Find where the given text appears and provide that cell's center as (x, y) coordinate. 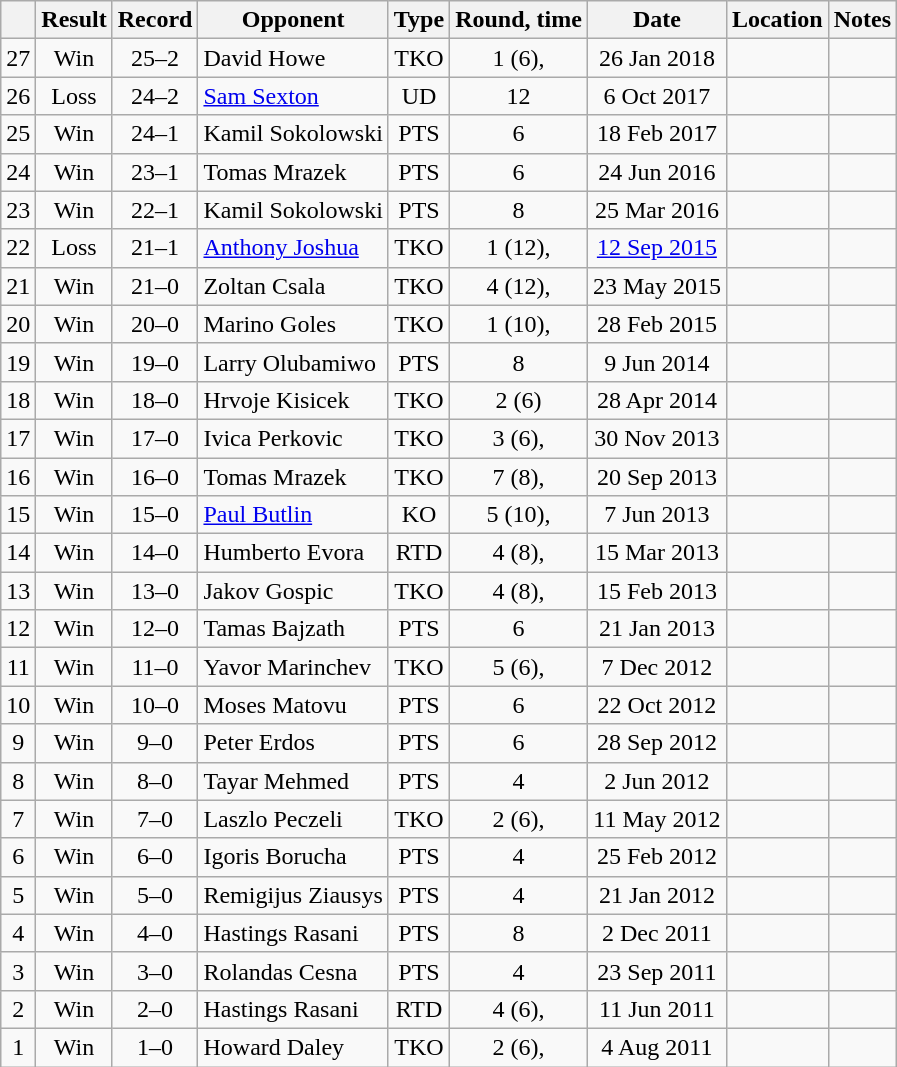
Yavor Marinchev (293, 667)
Zoltan Csala (293, 286)
4 (6), (519, 1009)
4 Aug 2011 (656, 1047)
2 Jun 2012 (656, 781)
9 Jun 2014 (656, 362)
1 (6), (519, 58)
11–0 (155, 667)
19 (18, 362)
14 (18, 553)
5–0 (155, 895)
17 (18, 438)
5 (18, 895)
1 (10), (519, 324)
1–0 (155, 1047)
Jakov Gospic (293, 591)
Peter Erdos (293, 743)
21 Jan 2013 (656, 629)
Tayar Mehmed (293, 781)
21 Jan 2012 (656, 895)
Rolandas Cesna (293, 971)
UD (418, 96)
23 (18, 210)
11 (18, 667)
7–0 (155, 819)
17–0 (155, 438)
2–0 (155, 1009)
Howard Daley (293, 1047)
18 (18, 400)
22 (18, 248)
Location (777, 20)
24–2 (155, 96)
21–0 (155, 286)
25 Mar 2016 (656, 210)
Tamas Bajzath (293, 629)
Anthony Joshua (293, 248)
2 Dec 2011 (656, 933)
28 Sep 2012 (656, 743)
16–0 (155, 477)
Larry Olubamiwo (293, 362)
7 Dec 2012 (656, 667)
24–1 (155, 134)
30 Nov 2013 (656, 438)
Type (418, 20)
Laszlo Peczeli (293, 819)
2 (6) (519, 400)
20 (18, 324)
16 (18, 477)
23 May 2015 (656, 286)
23 Sep 2011 (656, 971)
19–0 (155, 362)
Igoris Borucha (293, 857)
20 Sep 2013 (656, 477)
25–2 (155, 58)
22 Oct 2012 (656, 705)
KO (418, 515)
3 (18, 971)
22–1 (155, 210)
6 Oct 2017 (656, 96)
15 Mar 2013 (656, 553)
Date (656, 20)
12–0 (155, 629)
Marino Goles (293, 324)
5 (6), (519, 667)
Notes (862, 20)
21 (18, 286)
13–0 (155, 591)
Hrvoje Kisicek (293, 400)
2 (18, 1009)
27 (18, 58)
15 Feb 2013 (656, 591)
18 Feb 2017 (656, 134)
12 Sep 2015 (656, 248)
3 (6), (519, 438)
1 (12), (519, 248)
26 (18, 96)
28 Apr 2014 (656, 400)
Ivica Perkovic (293, 438)
10–0 (155, 705)
Result (74, 20)
Sam Sexton (293, 96)
23–1 (155, 172)
7 (18, 819)
25 (18, 134)
7 (8), (519, 477)
3–0 (155, 971)
Round, time (519, 20)
11 Jun 2011 (656, 1009)
18–0 (155, 400)
20–0 (155, 324)
11 May 2012 (656, 819)
Opponent (293, 20)
Paul Butlin (293, 515)
4–0 (155, 933)
15 (18, 515)
9 (18, 743)
David Howe (293, 58)
28 Feb 2015 (656, 324)
Remigijus Ziausys (293, 895)
25 Feb 2012 (656, 857)
6–0 (155, 857)
8–0 (155, 781)
4 (12), (519, 286)
15–0 (155, 515)
24 (18, 172)
Record (155, 20)
14–0 (155, 553)
10 (18, 705)
13 (18, 591)
26 Jan 2018 (656, 58)
9–0 (155, 743)
21–1 (155, 248)
24 Jun 2016 (656, 172)
7 Jun 2013 (656, 515)
1 (18, 1047)
Moses Matovu (293, 705)
Humberto Evora (293, 553)
5 (10), (519, 515)
